Search for the cell housing the specified text and yield its [X, Y] center coordinate. 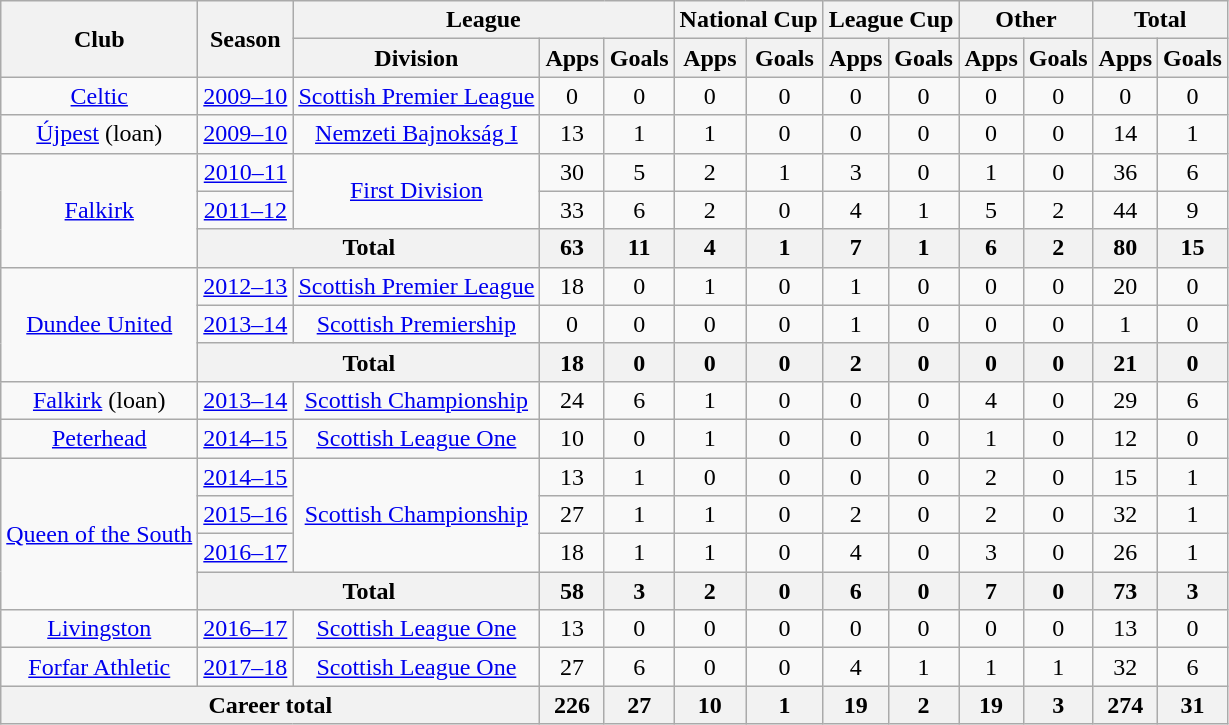
2012–13 [246, 286]
League Cup [891, 20]
Forfar Athletic [100, 667]
24 [572, 400]
11 [639, 248]
36 [1125, 172]
44 [1125, 210]
226 [572, 705]
Season [246, 39]
Queen of the South [100, 534]
Peterhead [100, 438]
73 [1125, 591]
9 [1193, 210]
Other [1026, 20]
2010–11 [246, 172]
Falkirk [100, 210]
Dundee United [100, 324]
20 [1125, 286]
274 [1125, 705]
League [484, 20]
80 [1125, 248]
Scottish Premiership [416, 324]
First Division [416, 191]
63 [572, 248]
26 [1125, 553]
33 [572, 210]
Club [100, 39]
30 [572, 172]
Livingston [100, 629]
31 [1193, 705]
2011–12 [246, 210]
21 [1125, 362]
National Cup [748, 20]
Újpest (loan) [100, 134]
Falkirk (loan) [100, 400]
Career total [270, 705]
Celtic [100, 96]
2017–18 [246, 667]
Nemzeti Bajnokság I [416, 134]
Division [416, 58]
2015–16 [246, 515]
58 [572, 591]
12 [1125, 438]
14 [1125, 134]
29 [1125, 400]
